Pinpoint the cell where the given text exists, returning its (x, y) midpoint coordinate. 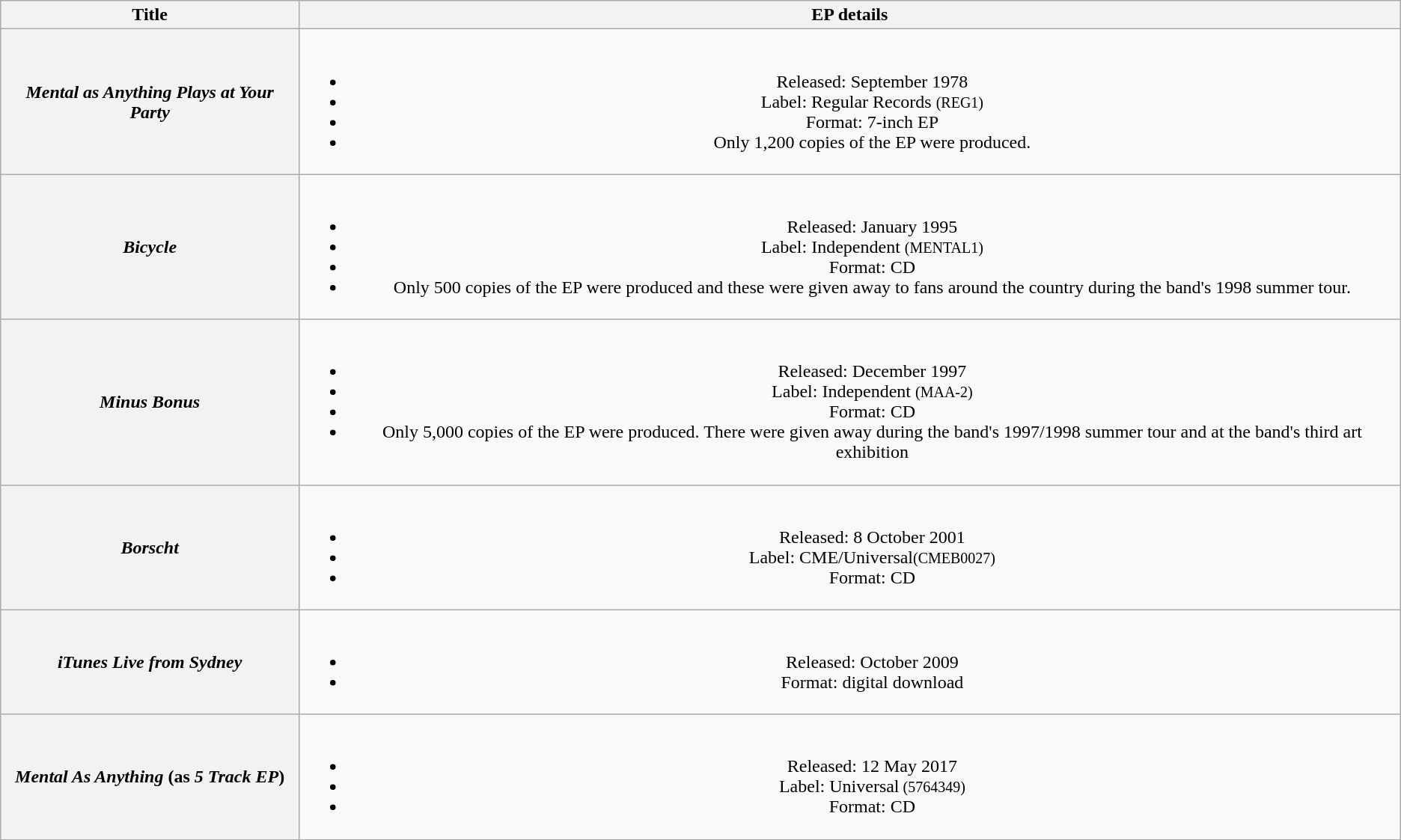
iTunes Live from Sydney (150, 662)
Released: 12 May 2017Label: Universal (5764349) Format: CD (850, 776)
Borscht (150, 548)
Minus Bonus (150, 402)
Released: 8 October 2001Label: CME/Universal(CMEB0027)Format: CD (850, 548)
Bicycle (150, 247)
Released: October 2009Format: digital download (850, 662)
Title (150, 15)
Mental as Anything Plays at Your Party (150, 102)
Mental As Anything (as 5 Track EP) (150, 776)
EP details (850, 15)
Released: September 1978Label: Regular Records (REG1)Format: 7-inch EPOnly 1,200 copies of the EP were produced. (850, 102)
